For the text-containing cell, return its midpoint in [X, Y] coordinate format. 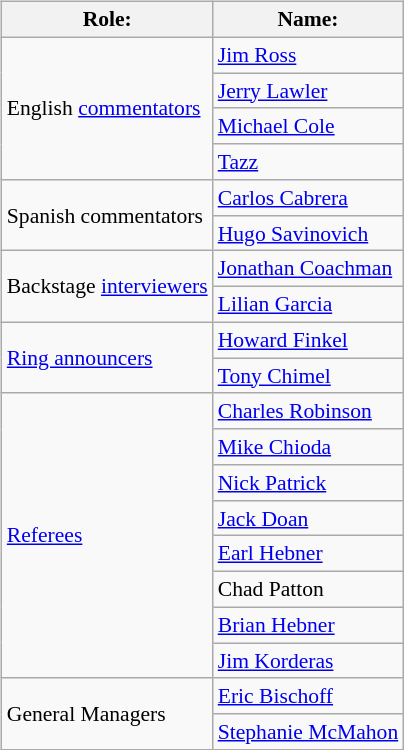
Name: [308, 20]
Carlos Cabrera [308, 198]
Howard Finkel [308, 340]
Chad Patton [308, 590]
Backstage interviewers [108, 286]
Ring announcers [108, 358]
Spanish commentators [108, 216]
Referees [108, 536]
Tazz [308, 162]
Hugo Savinovich [308, 233]
Michael Cole [308, 126]
General Managers [108, 714]
Nick Patrick [308, 483]
English commentators [108, 108]
Brian Hebner [308, 625]
Eric Bischoff [308, 696]
Jim Ross [308, 55]
Jim Korderas [308, 661]
Charles Robinson [308, 411]
Role: [108, 20]
Jack Doan [308, 518]
Tony Chimel [308, 376]
Lilian Garcia [308, 305]
Jerry Lawler [308, 91]
Mike Chioda [308, 447]
Jonathan Coachman [308, 269]
Stephanie McMahon [308, 732]
Earl Hebner [308, 554]
